Return (X, Y) of the center of cell containing provided text 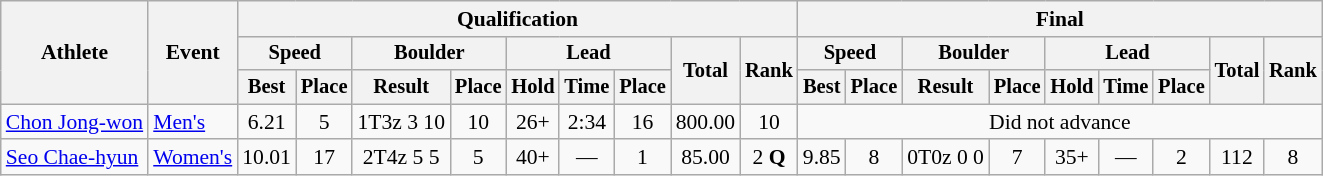
Seo Chae-hyun (74, 158)
26+ (532, 122)
Men's (192, 122)
Event (192, 52)
Did not advance (1060, 122)
9.85 (822, 158)
10.01 (266, 158)
7 (1017, 158)
35+ (1072, 158)
800.00 (706, 122)
2T4z 5 5 (401, 158)
0T0z 0 0 (946, 158)
2:34 (586, 122)
Qualification (518, 19)
1 (642, 158)
Chon Jong-won (74, 122)
85.00 (706, 158)
2 (1181, 158)
112 (1238, 158)
17 (324, 158)
6.21 (266, 122)
2 Q (769, 158)
Final (1060, 19)
40+ (532, 158)
Athlete (74, 52)
16 (642, 122)
1T3z 3 10 (401, 122)
Women's (192, 158)
